Find where the given text appears and provide that cell's center as (x, y) coordinate. 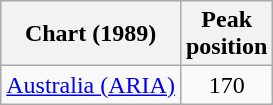
Australia (ARIA) (91, 85)
Chart (1989) (91, 34)
170 (226, 85)
Peakposition (226, 34)
